Scan for the cell matching the given text and deliver its (x, y) coordinate at center. 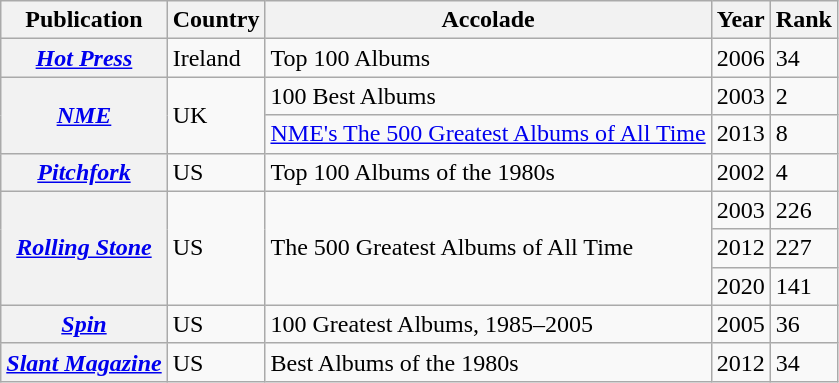
Top 100 Albums of the 1980s (488, 172)
227 (804, 248)
2005 (740, 324)
2020 (740, 286)
2 (804, 96)
NME's The 500 Greatest Albums of All Time (488, 134)
Accolade (488, 20)
UK (216, 115)
Best Albums of the 1980s (488, 362)
Top 100 Albums (488, 58)
100 Best Albums (488, 96)
Slant Magazine (84, 362)
226 (804, 210)
36 (804, 324)
8 (804, 134)
2006 (740, 58)
Rolling Stone (84, 248)
Ireland (216, 58)
Country (216, 20)
The 500 Greatest Albums of All Time (488, 248)
141 (804, 286)
NME (84, 115)
100 Greatest Albums, 1985–2005 (488, 324)
2013 (740, 134)
Hot Press (84, 58)
Spin (84, 324)
Year (740, 20)
2002 (740, 172)
Rank (804, 20)
Pitchfork (84, 172)
4 (804, 172)
Publication (84, 20)
